Find where the given text appears and provide that cell's center as [x, y] coordinate. 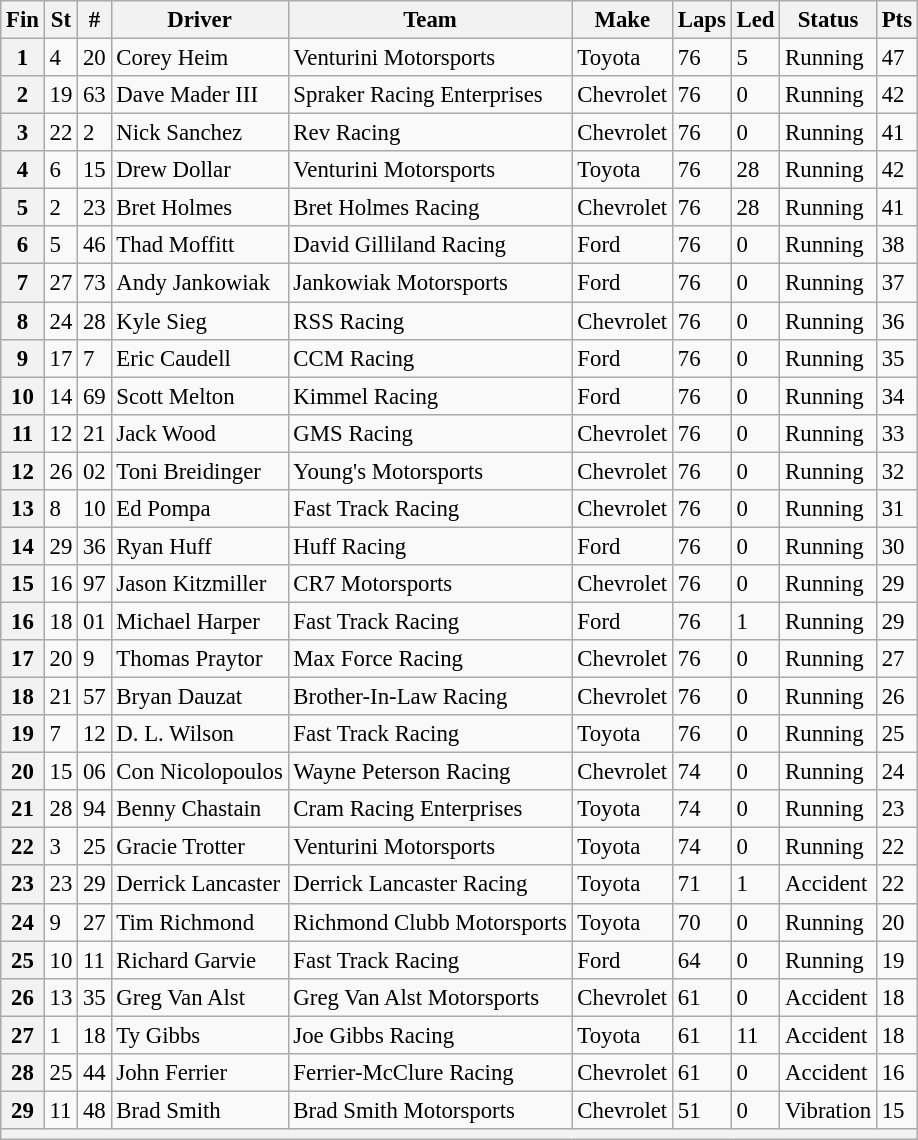
Ty Gibbs [200, 1035]
71 [702, 885]
Eric Caudell [200, 358]
01 [94, 621]
Toni Breidinger [200, 471]
51 [702, 1110]
Con Nicolopoulos [200, 772]
Jason Kitzmiller [200, 584]
Laps [702, 20]
37 [896, 283]
Bret Holmes Racing [430, 208]
Spraker Racing Enterprises [430, 95]
46 [94, 245]
Vibration [828, 1110]
John Ferrier [200, 1073]
St [60, 20]
Huff Racing [430, 546]
Max Force Racing [430, 659]
31 [896, 509]
Derrick Lancaster Racing [430, 885]
63 [94, 95]
Michael Harper [200, 621]
94 [94, 809]
30 [896, 546]
Driver [200, 20]
44 [94, 1073]
06 [94, 772]
Status [828, 20]
Young's Motorsports [430, 471]
Cram Racing Enterprises [430, 809]
D. L. Wilson [200, 734]
Greg Van Alst Motorsports [430, 997]
RSS Racing [430, 321]
Ed Pompa [200, 509]
Make [622, 20]
69 [94, 396]
Brother-In-Law Racing [430, 697]
Pts [896, 20]
97 [94, 584]
Team [430, 20]
64 [702, 960]
Kimmel Racing [430, 396]
Led [756, 20]
# [94, 20]
Kyle Sieg [200, 321]
02 [94, 471]
Andy Jankowiak [200, 283]
Thomas Praytor [200, 659]
Tim Richmond [200, 922]
Benny Chastain [200, 809]
Wayne Peterson Racing [430, 772]
Ryan Huff [200, 546]
GMS Racing [430, 433]
Joe Gibbs Racing [430, 1035]
Rev Racing [430, 133]
Fin [23, 20]
57 [94, 697]
CR7 Motorsports [430, 584]
73 [94, 283]
CCM Racing [430, 358]
38 [896, 245]
48 [94, 1110]
Bret Holmes [200, 208]
Jack Wood [200, 433]
Jankowiak Motorsports [430, 283]
Brad Smith [200, 1110]
Derrick Lancaster [200, 885]
Greg Van Alst [200, 997]
70 [702, 922]
Corey Heim [200, 58]
Brad Smith Motorsports [430, 1110]
Richard Garvie [200, 960]
47 [896, 58]
Gracie Trotter [200, 847]
Ferrier-McClure Racing [430, 1073]
Bryan Dauzat [200, 697]
34 [896, 396]
Richmond Clubb Motorsports [430, 922]
Scott Melton [200, 396]
David Gilliland Racing [430, 245]
Dave Mader III [200, 95]
32 [896, 471]
33 [896, 433]
Drew Dollar [200, 170]
Nick Sanchez [200, 133]
Thad Moffitt [200, 245]
